Search for the cell housing the specified text and yield its [X, Y] center coordinate. 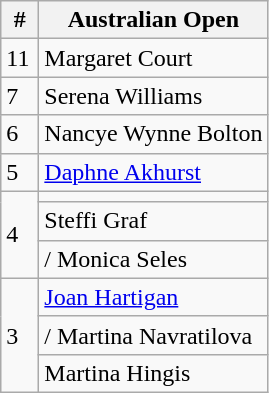
6 [20, 134]
Serena Williams [154, 96]
/ Monica Seles [154, 259]
7 [20, 96]
11 [20, 58]
# [20, 20]
Australian Open [154, 20]
4 [20, 234]
Nancye Wynne Bolton [154, 134]
Joan Hartigan [154, 297]
Daphne Akhurst [154, 172]
Margaret Court [154, 58]
Steffi Graf [154, 221]
5 [20, 172]
3 [20, 335]
Martina Hingis [154, 373]
/ Martina Navratilova [154, 335]
